Return the (x, y) coordinate for the center point of the cell that contains the specified text.  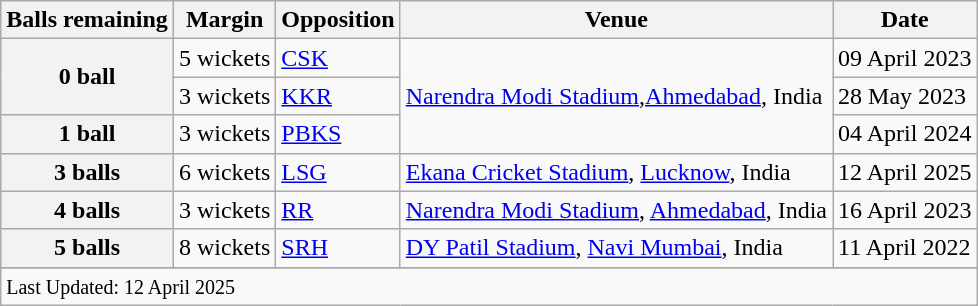
3 balls (88, 172)
12 April 2025 (905, 172)
04 April 2024 (905, 134)
1 ball (88, 134)
KKR (338, 96)
16 April 2023 (905, 210)
Last Updated: 12 April 2025 (489, 286)
LSG (338, 172)
Balls remaining (88, 20)
4 balls (88, 210)
DY Patil Stadium, Navi Mumbai, India (616, 248)
Margin (224, 20)
CSK (338, 58)
RR (338, 210)
5 wickets (224, 58)
Narendra Modi Stadium,Ahmedabad, India (616, 96)
SRH (338, 248)
Narendra Modi Stadium, Ahmedabad, India (616, 210)
09 April 2023 (905, 58)
PBKS (338, 134)
Date (905, 20)
5 balls (88, 248)
0 ball (88, 77)
Opposition (338, 20)
6 wickets (224, 172)
Venue (616, 20)
Ekana Cricket Stadium, Lucknow, India (616, 172)
11 April 2022 (905, 248)
28 May 2023 (905, 96)
8 wickets (224, 248)
